From the cell containing the given text, extract its center point as (x, y) coordinate. 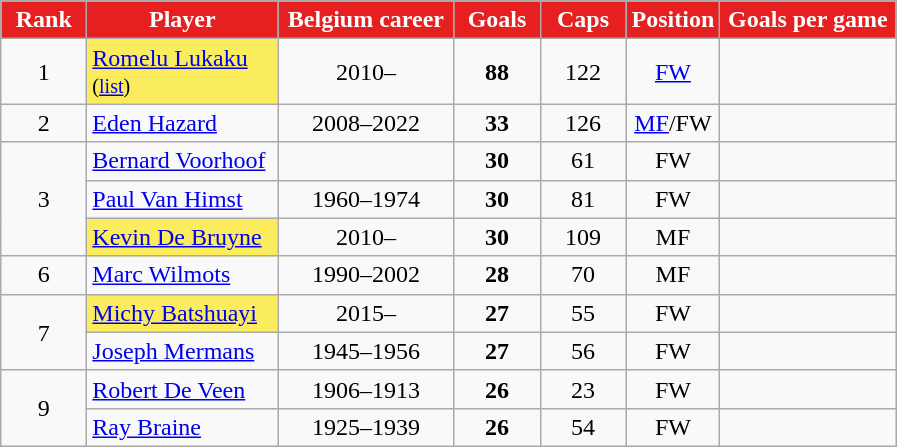
Belgium career (366, 20)
109 (583, 237)
122 (583, 72)
MF/FW (673, 123)
23 (583, 389)
70 (583, 275)
Player (182, 20)
Robert De Veen (182, 389)
Caps (583, 20)
2 (44, 123)
33 (497, 123)
Romelu Lukaku (list) (182, 72)
Ray Braine (182, 427)
9 (44, 408)
Michy Batshuayi (182, 313)
Bernard Voorhoof (182, 161)
88 (497, 72)
6 (44, 275)
Joseph Mermans (182, 351)
56 (583, 351)
3 (44, 199)
Kevin De Bruyne (182, 237)
Paul Van Himst (182, 199)
1906–1913 (366, 389)
Eden Hazard (182, 123)
81 (583, 199)
Rank (44, 20)
Goals per game (808, 20)
7 (44, 332)
Position (673, 20)
1 (44, 72)
Marc Wilmots (182, 275)
61 (583, 161)
1990–2002 (366, 275)
55 (583, 313)
1945–1956 (366, 351)
54 (583, 427)
2015– (366, 313)
Goals (497, 20)
126 (583, 123)
2008–2022 (366, 123)
1960–1974 (366, 199)
1925–1939 (366, 427)
28 (497, 275)
